Determine the [x, y] coordinate at the center of the cell enclosing the given text.  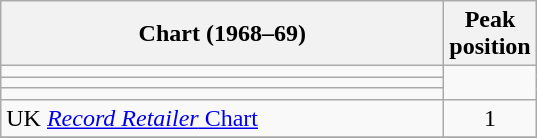
UK Record Retailer Chart [222, 118]
1 [490, 118]
Peakposition [490, 34]
Chart (1968–69) [222, 34]
